Find where the given text appears and provide that cell's center as [X, Y] coordinate. 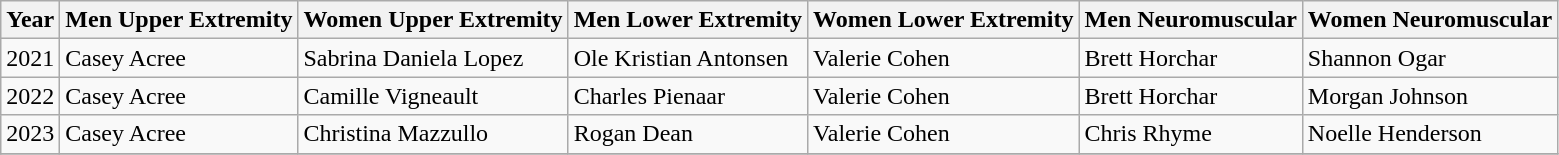
Camille Vigneault [433, 96]
Charles Pienaar [688, 96]
Rogan Dean [688, 134]
Chris Rhyme [1190, 134]
2023 [30, 134]
Men Lower Extremity [688, 20]
Sabrina Daniela Lopez [433, 58]
2022 [30, 96]
Shannon Ogar [1430, 58]
Women Upper Extremity [433, 20]
Christina Mazzullo [433, 134]
2021 [30, 58]
Women Lower Extremity [944, 20]
Noelle Henderson [1430, 134]
Women Neuromuscular [1430, 20]
Men Neuromuscular [1190, 20]
Ole Kristian Antonsen [688, 58]
Men Upper Extremity [179, 20]
Year [30, 20]
Morgan Johnson [1430, 96]
